Identify which cell holds the provided text, then report its [X, Y] central coordinate. 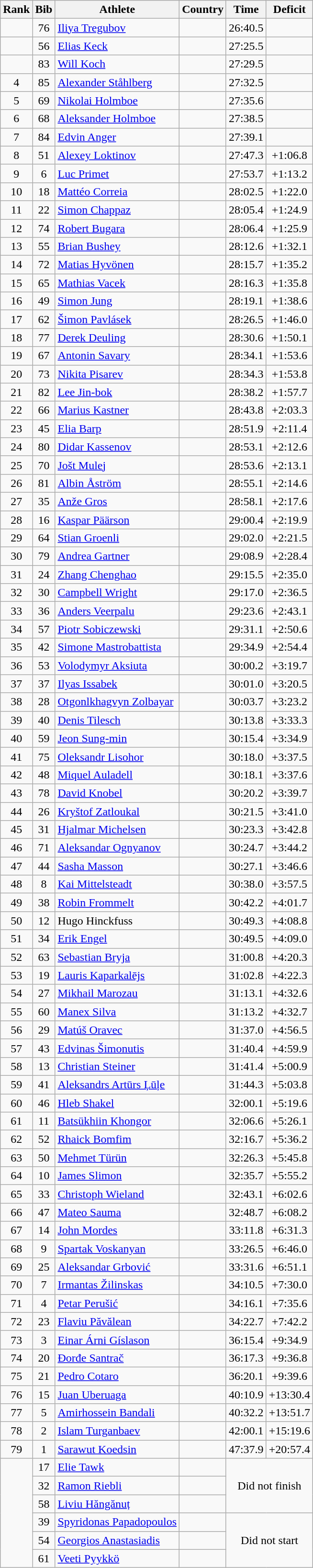
+6:46.0 [289, 1249]
+5:19.6 [289, 1103]
+6:31.3 [289, 1230]
John Mordes [117, 1230]
Rank [16, 10]
40:10.9 [246, 1395]
+1:06.8 [289, 155]
+2:36.5 [289, 593]
31:02.8 [246, 975]
+6:51.1 [289, 1267]
Jeon Sung-min [117, 738]
Elia Barp [117, 429]
+3:37.5 [289, 756]
28:16.3 [246, 283]
+4:56.5 [289, 1030]
+1:32.1 [289, 247]
Mikhail Marozau [117, 993]
Spartak Voskanyan [117, 1249]
+4:01.7 [289, 902]
Christoph Wieland [117, 1194]
27:47.3 [246, 155]
27:39.1 [246, 137]
Veeti Pyykkö [117, 1558]
Aleksander Holmboe [117, 119]
Matias Hyvönen [117, 265]
Robert Bugara [117, 228]
+2:35.0 [289, 575]
Anže Gros [117, 501]
Petar Perušić [117, 1303]
30:27.1 [246, 866]
+3:46.6 [289, 866]
30:03.7 [246, 702]
82 [44, 392]
30:24.7 [246, 848]
29:08.9 [246, 556]
Matúš Oravec [117, 1030]
+1:53.6 [289, 356]
28:53.1 [246, 447]
Alexey Loktinov [117, 155]
+5:36.2 [289, 1139]
Hjalmar Michelsen [117, 830]
Didar Kassenov [117, 447]
+2:03.3 [289, 410]
+2:28.4 [289, 556]
30:01.0 [246, 684]
32:26.3 [246, 1158]
+2:21.5 [289, 538]
Mathias Vacek [117, 283]
31:44.3 [246, 1084]
+7:35.6 [289, 1303]
28:05.4 [246, 210]
+4:09.0 [289, 939]
Kai Mittelsteadt [117, 884]
+9:36.8 [289, 1358]
+1:22.0 [289, 192]
31:40.4 [246, 1048]
28:53.6 [246, 465]
Amirhossein Bandali [117, 1413]
+3:42.8 [289, 830]
3 [44, 1340]
+2:19.9 [289, 519]
28:51.9 [246, 429]
30:00.2 [246, 666]
Đorđe Santrač [117, 1358]
Šimon Pavlásek [117, 319]
Hleb Shakel [117, 1103]
30:15.4 [246, 738]
Elie Tawk [117, 1467]
Athlete [117, 10]
+4:20.3 [289, 957]
Kryštof Zatloukal [117, 812]
+2:13.1 [289, 465]
Bib [44, 10]
27:38.5 [246, 119]
Derek Deuling [117, 338]
Alexander Ståhlberg [117, 82]
30:49.3 [246, 921]
47:37.9 [246, 1449]
Andrea Gartner [117, 556]
+2:12.6 [289, 447]
Aleksandar Grbović [117, 1267]
+3:20.5 [289, 684]
Mattéo Correia [117, 192]
+4:22.3 [289, 975]
Ilyas Issabek [117, 684]
32:48.7 [246, 1212]
Flaviu Păvălean [117, 1321]
31:37.0 [246, 1030]
28:38.2 [246, 392]
28:19.1 [246, 301]
+1:13.2 [289, 173]
Ramon Riebli [117, 1486]
31:13.1 [246, 993]
28:02.5 [246, 192]
Islam Turganbaev [117, 1431]
Simon Chappaz [117, 210]
Brian Bushey [117, 247]
Otgonlkhagvyn Zolbayar [117, 702]
+6:02.6 [289, 1194]
+3:44.2 [289, 848]
+1:50.1 [289, 338]
29:34.9 [246, 647]
30:49.5 [246, 939]
28:06.4 [246, 228]
+4:59.9 [289, 1048]
Will Koch [117, 64]
33:11.8 [246, 1230]
36:17.3 [246, 1358]
26:40.5 [246, 28]
30:20.2 [246, 793]
Elias Keck [117, 46]
Edvin Anger [117, 137]
27:25.5 [246, 46]
30:23.3 [246, 830]
Volodymyr Aksiuta [117, 666]
Sebastian Bryja [117, 957]
80 [44, 447]
28:30.6 [246, 338]
29:31.1 [246, 629]
34:16.1 [246, 1303]
30:42.2 [246, 902]
28:34.3 [246, 374]
Aleksandar Ognyanov [117, 848]
29:23.6 [246, 611]
+15:19.6 [289, 1431]
+4:32.7 [289, 1012]
+9:34.9 [289, 1340]
James Slimon [117, 1176]
+1:53.8 [289, 374]
Georgios Anastasiadis [117, 1540]
Mateo Sauma [117, 1212]
+1:57.7 [289, 392]
Oleksandr Lisohor [117, 756]
42:00.1 [246, 1431]
Albin Åström [117, 483]
28:15.7 [246, 265]
+1:38.6 [289, 301]
36:20.1 [246, 1376]
Sarawut Koedsin [117, 1449]
Sasha Masson [117, 866]
+7:42.2 [289, 1321]
+7:30.0 [289, 1285]
+13:30.4 [289, 1395]
+4:32.6 [289, 993]
Simon Jung [117, 301]
28:26.5 [246, 319]
30:18.1 [246, 775]
Country [203, 10]
Einar Árni Gíslason [117, 1340]
Piotr Sobiczewski [117, 629]
Lauris Kaparkalējs [117, 975]
30:38.0 [246, 884]
Rhaick Bomfim [117, 1139]
+2:54.4 [289, 647]
29:00.4 [246, 519]
Christian Steiner [117, 1066]
+3:34.9 [289, 738]
Mehmet Türün [117, 1158]
32:06.6 [246, 1121]
+20:57.4 [289, 1449]
40:32.2 [246, 1413]
Zhang Chenghao [117, 575]
Erik Engel [117, 939]
27:32.5 [246, 82]
28:55.1 [246, 483]
2 [44, 1431]
Did not finish [269, 1486]
31:13.2 [246, 1012]
Hugo Hinckfuss [117, 921]
Liviu Hăngănuț [117, 1504]
29:17.0 [246, 593]
30:18.0 [246, 756]
32:43.1 [246, 1194]
31:41.4 [246, 1066]
31:00.8 [246, 957]
Anders Veerpalu [117, 611]
Campbell Wright [117, 593]
Aleksandrs Artūrs Ļūļe [117, 1084]
+1:24.9 [289, 210]
34:22.7 [246, 1321]
32:16.7 [246, 1139]
+4:08.8 [289, 921]
+3:57.5 [289, 884]
27:35.6 [246, 101]
29:15.5 [246, 575]
Marius Kastner [117, 410]
28:58.1 [246, 501]
+2:11.4 [289, 429]
+1:25.9 [289, 228]
34:10.5 [246, 1285]
Miquel Auladell [117, 775]
+5:00.9 [289, 1066]
30:21.5 [246, 812]
28:12.6 [246, 247]
+1:46.0 [289, 319]
Manex Silva [117, 1012]
Juan Uberuaga [117, 1395]
1 [44, 1449]
Iliya Tregubov [117, 28]
Deficit [289, 10]
Nikita Pisarev [117, 374]
33:31.6 [246, 1267]
Time [246, 10]
+9:39.6 [289, 1376]
27:53.7 [246, 173]
30:13.8 [246, 720]
+3:39.7 [289, 793]
+5:55.2 [289, 1176]
+13:51.7 [289, 1413]
84 [44, 137]
Simone Mastrobattista [117, 647]
32:35.7 [246, 1176]
28:43.8 [246, 410]
+3:23.2 [289, 702]
Irmantas Žilinskas [117, 1285]
Did not start [269, 1540]
Nikolai Holmboe [117, 101]
+1:35.2 [289, 265]
Pedro Cotaro [117, 1376]
+5:26.1 [289, 1121]
Denis Tilesch [117, 720]
81 [44, 483]
+3:19.7 [289, 666]
32:00.1 [246, 1103]
Kaspar Päärson [117, 519]
+2:14.6 [289, 483]
27:29.5 [246, 64]
Batsükhiin Khongor [117, 1121]
Jošt Mulej [117, 465]
Lee Jin-bok [117, 392]
Antonin Savary [117, 356]
+2:43.1 [289, 611]
+3:33.3 [289, 720]
83 [44, 64]
29:02.0 [246, 538]
+2:50.6 [289, 629]
Stian Groenli [117, 538]
Spyridonas Papadopoulos [117, 1522]
Robin Frommelt [117, 902]
+5:03.8 [289, 1084]
+5:45.8 [289, 1158]
85 [44, 82]
36:15.4 [246, 1340]
Edvinas Šimonutis [117, 1048]
28:34.1 [246, 356]
+6:08.2 [289, 1212]
+2:17.6 [289, 501]
Luc Primet [117, 173]
David Knobel [117, 793]
+3:37.6 [289, 775]
33:26.5 [246, 1249]
+3:41.0 [289, 812]
+1:35.8 [289, 283]
